Detect which cell encompasses the target text, then output its [X, Y] center coordinate. 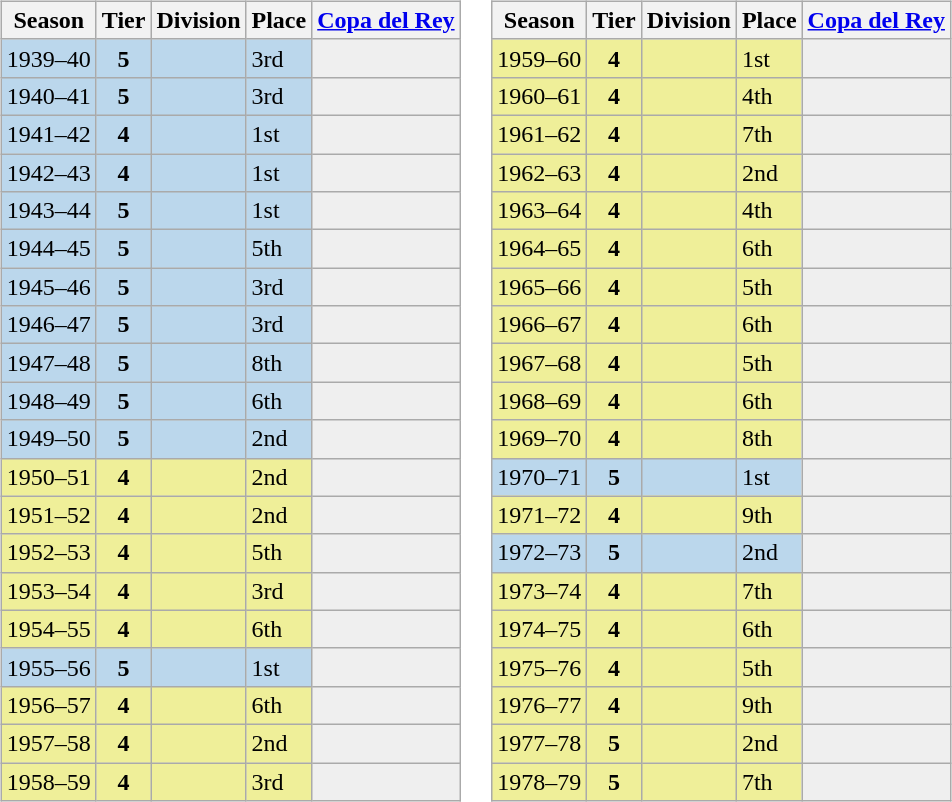
1977–78 [540, 743]
1960–61 [540, 96]
1959–60 [540, 58]
1939–40 [48, 58]
1976–77 [540, 705]
1940–41 [48, 96]
1962–63 [540, 173]
1970–71 [540, 477]
1968–69 [540, 401]
1949–50 [48, 439]
1961–62 [540, 134]
1954–55 [48, 629]
1950–51 [48, 477]
1967–68 [540, 363]
1972–73 [540, 553]
1971–72 [540, 515]
1966–67 [540, 325]
1944–45 [48, 249]
1952–53 [48, 553]
1963–64 [540, 211]
1955–56 [48, 667]
1964–65 [540, 249]
1951–52 [48, 515]
1978–79 [540, 781]
1965–66 [540, 287]
1943–44 [48, 211]
1947–48 [48, 363]
1942–43 [48, 173]
1975–76 [540, 667]
1969–70 [540, 439]
1956–57 [48, 705]
1946–47 [48, 325]
1941–42 [48, 134]
1973–74 [540, 591]
1957–58 [48, 743]
1958–59 [48, 781]
1974–75 [540, 629]
1953–54 [48, 591]
1948–49 [48, 401]
1945–46 [48, 287]
